Pinpoint the cell where the given text exists, returning its (X, Y) midpoint coordinate. 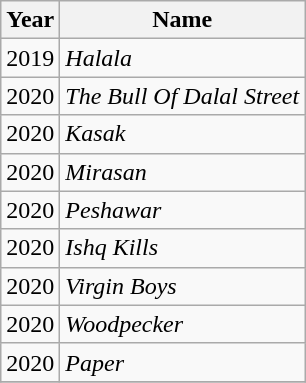
2019 (30, 58)
Year (30, 20)
The Bull Of Dalal Street (182, 96)
Ishq Kills (182, 248)
Mirasan (182, 172)
Woodpecker (182, 324)
Halala (182, 58)
Virgin Boys (182, 286)
Name (182, 20)
Kasak (182, 134)
Paper (182, 362)
Peshawar (182, 210)
